Output the (X, Y) coordinate of the center of the cell containing the given text.  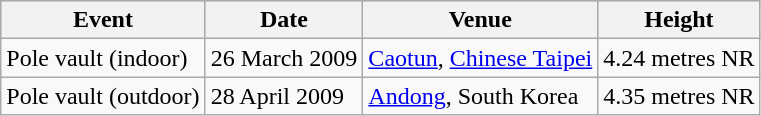
26 March 2009 (284, 58)
Date (284, 20)
Height (679, 20)
Pole vault (outdoor) (103, 96)
28 April 2009 (284, 96)
Andong, South Korea (480, 96)
Pole vault (indoor) (103, 58)
Venue (480, 20)
4.24 metres NR (679, 58)
Caotun, Chinese Taipei (480, 58)
Event (103, 20)
4.35 metres NR (679, 96)
